Provide the (X, Y) coordinate of the cell's center where the given text is located.  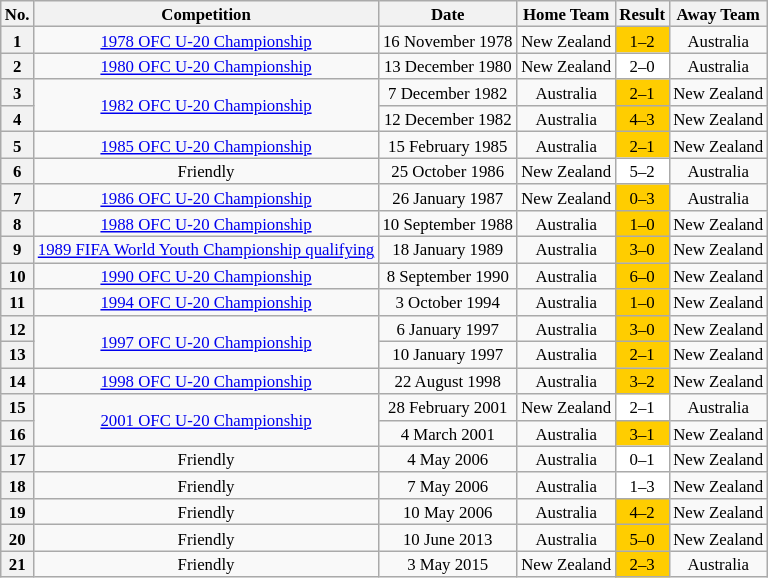
14 (18, 381)
1985 OFC U-20 Championship (206, 145)
3 (18, 93)
Away Team (718, 14)
1–2 (642, 40)
1982 OFC U-20 Championship (206, 106)
3–1 (642, 433)
8 September 1990 (448, 276)
19 (18, 512)
10 May 2006 (448, 512)
1998 OFC U-20 Championship (206, 381)
17 (18, 459)
22 August 1998 (448, 381)
10 September 1988 (448, 224)
Result (642, 14)
4–3 (642, 119)
12 (18, 328)
12 December 1982 (448, 119)
26 January 1987 (448, 197)
4 May 2006 (448, 459)
10 June 2013 (448, 538)
18 January 1989 (448, 250)
1978 OFC U-20 Championship (206, 40)
2–0 (642, 66)
0–3 (642, 197)
16 (18, 433)
Home Team (566, 14)
1997 OFC U-20 Championship (206, 341)
10 (18, 276)
21 (18, 564)
Date (448, 14)
7 (18, 197)
4 (18, 119)
16 November 1978 (448, 40)
1986 OFC U-20 Championship (206, 197)
1 (18, 40)
7 December 1982 (448, 93)
1990 OFC U-20 Championship (206, 276)
20 (18, 538)
3 May 2015 (448, 564)
15 (18, 407)
2 (18, 66)
6–0 (642, 276)
13 December 1980 (448, 66)
3–2 (642, 381)
1989 FIFA World Youth Championship qualifying (206, 250)
2001 OFC U-20 Championship (206, 420)
1994 OFC U-20 Championship (206, 302)
4 March 2001 (448, 433)
5–2 (642, 171)
5–0 (642, 538)
18 (18, 486)
10 January 1997 (448, 355)
5 (18, 145)
6 (18, 171)
28 February 2001 (448, 407)
0–1 (642, 459)
25 October 1986 (448, 171)
15 February 1985 (448, 145)
7 May 2006 (448, 486)
13 (18, 355)
1980 OFC U-20 Championship (206, 66)
Competition (206, 14)
9 (18, 250)
3 October 1994 (448, 302)
6 January 1997 (448, 328)
8 (18, 224)
4–2 (642, 512)
2–3 (642, 564)
No. (18, 14)
1–3 (642, 486)
11 (18, 302)
1988 OFC U-20 Championship (206, 224)
